Identify which cell holds the provided text, then report its (x, y) central coordinate. 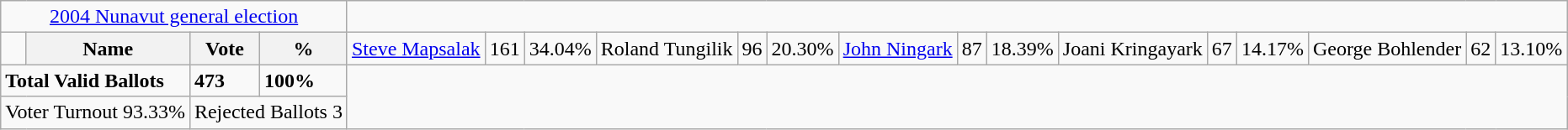
62 (1481, 49)
473 (224, 81)
Steve Mapsalak (416, 49)
Total Valid Ballots (96, 81)
161 (505, 49)
Vote (224, 49)
2004 Nunavut general election (174, 17)
13.10% (1532, 49)
Name (108, 49)
14.17% (1273, 49)
John Ningark (897, 49)
34.04% (561, 49)
% (304, 49)
20.30% (803, 49)
18.39% (1022, 49)
Rejected Ballots 3 (268, 112)
George Bohlender (1387, 49)
Roland Tungilik (667, 49)
Voter Turnout 93.33% (96, 112)
67 (1222, 49)
96 (752, 49)
87 (971, 49)
100% (304, 81)
Joani Kringayark (1133, 49)
